Capture the cell that displays the provided text and extract its (x, y) central coordinate. 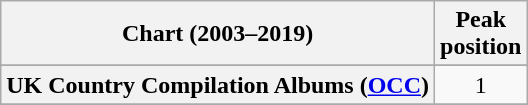
UK Country Compilation Albums (OCC) (218, 85)
Peakposition (481, 34)
1 (481, 85)
Chart (2003–2019) (218, 34)
